Find where the given text appears and provide that cell's center as (X, Y) coordinate. 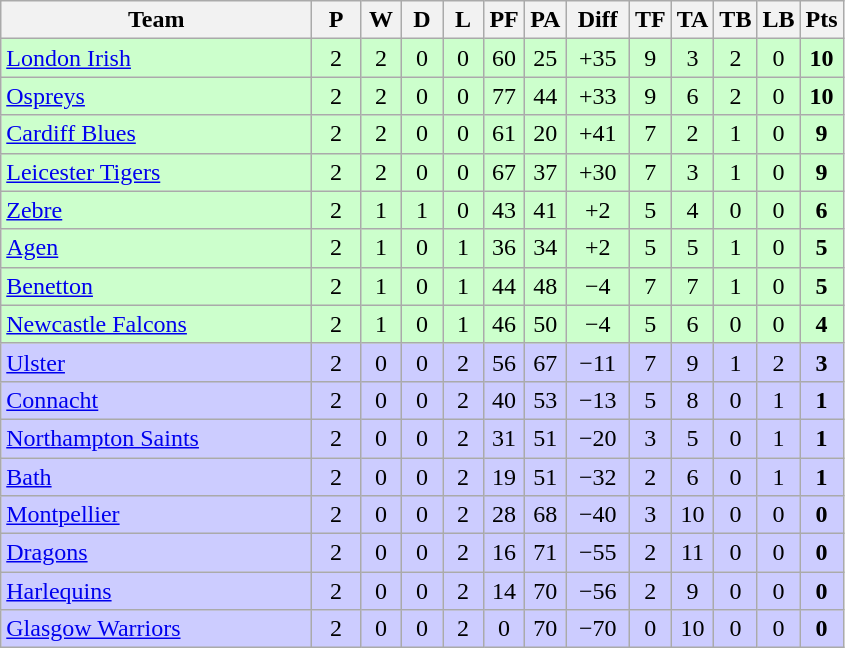
PA (546, 20)
−40 (598, 515)
Newcastle Falcons (156, 324)
TF (650, 20)
TB (736, 20)
25 (546, 58)
+30 (598, 172)
Harlequins (156, 591)
19 (504, 477)
53 (546, 400)
48 (546, 286)
−20 (598, 438)
16 (504, 553)
50 (546, 324)
34 (546, 248)
Northampton Saints (156, 438)
43 (504, 210)
Diff (598, 20)
W (380, 20)
41 (546, 210)
Dragons (156, 553)
56 (504, 362)
8 (692, 400)
28 (504, 515)
Cardiff Blues (156, 134)
Zebre (156, 210)
77 (504, 96)
31 (504, 438)
Bath (156, 477)
46 (504, 324)
Team (156, 20)
TA (692, 20)
P (336, 20)
London Irish (156, 58)
Connacht (156, 400)
71 (546, 553)
+35 (598, 58)
Ospreys (156, 96)
20 (546, 134)
Benetton (156, 286)
L (462, 20)
−56 (598, 591)
Ulster (156, 362)
14 (504, 591)
61 (504, 134)
11 (692, 553)
Montpellier (156, 515)
D (422, 20)
36 (504, 248)
+41 (598, 134)
+33 (598, 96)
LB (778, 20)
PF (504, 20)
Pts (822, 20)
−11 (598, 362)
Glasgow Warriors (156, 629)
−13 (598, 400)
−55 (598, 553)
Leicester Tigers (156, 172)
37 (546, 172)
−32 (598, 477)
40 (504, 400)
60 (504, 58)
68 (546, 515)
−70 (598, 629)
Agen (156, 248)
